From the cell containing the given text, extract its center point as [x, y] coordinate. 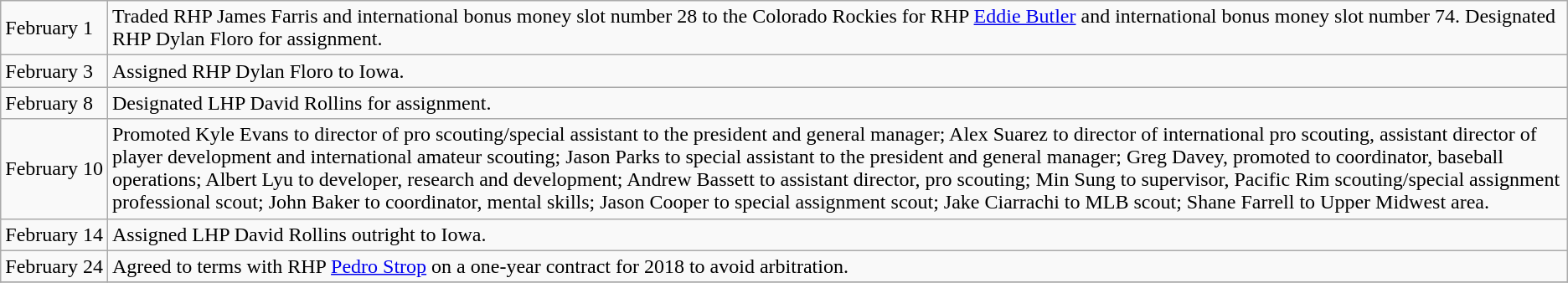
Assigned LHP David Rollins outright to Iowa. [838, 234]
February 24 [54, 266]
February 10 [54, 169]
February 3 [54, 71]
Agreed to terms with RHP Pedro Strop on a one-year contract for 2018 to avoid arbitration. [838, 266]
February 14 [54, 234]
Designated LHP David Rollins for assignment. [838, 103]
February 1 [54, 28]
Assigned RHP Dylan Floro to Iowa. [838, 71]
February 8 [54, 103]
